Output the [x, y] coordinate of the center of the cell containing the given text.  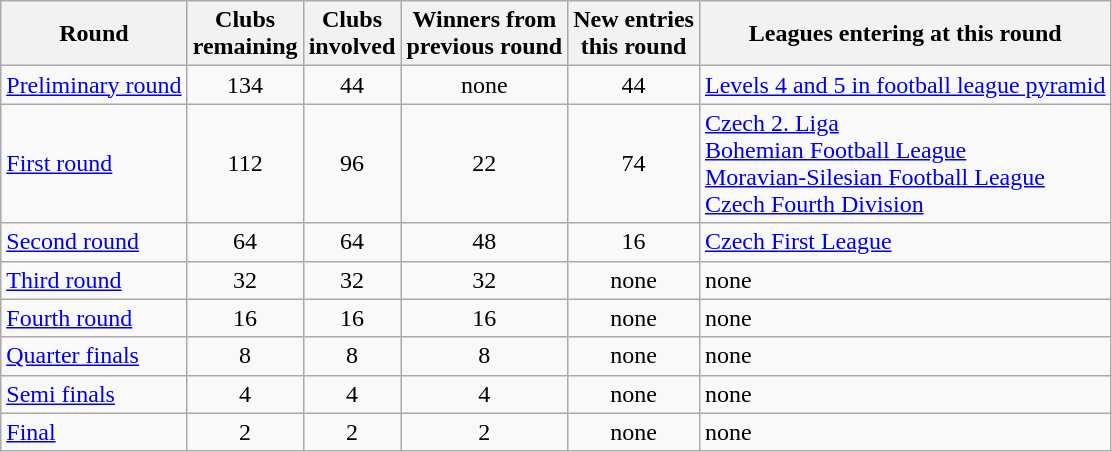
Preliminary round [94, 85]
First round [94, 164]
Fourth round [94, 318]
134 [245, 85]
Third round [94, 280]
48 [484, 242]
Czech 2. LigaBohemian Football LeagueMoravian-Silesian Football LeagueCzech Fourth Division [905, 164]
74 [634, 164]
Quarter finals [94, 356]
Second round [94, 242]
Leagues entering at this round [905, 34]
112 [245, 164]
22 [484, 164]
New entriesthis round [634, 34]
Clubsremaining [245, 34]
Levels 4 and 5 in football league pyramid [905, 85]
96 [352, 164]
Czech First League [905, 242]
Winners fromprevious round [484, 34]
Clubsinvolved [352, 34]
Round [94, 34]
Semi finals [94, 394]
Final [94, 432]
